Detect which cell encompasses the target text, then output its [X, Y] center coordinate. 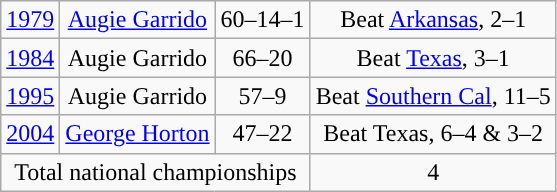
Total national championships [156, 172]
1984 [30, 58]
Beat Arkansas, 2–1 [433, 20]
4 [433, 172]
1995 [30, 96]
Beat Texas, 6–4 & 3–2 [433, 134]
1979 [30, 20]
Beat Southern Cal, 11–5 [433, 96]
George Horton [138, 134]
57–9 [262, 96]
Beat Texas, 3–1 [433, 58]
47–22 [262, 134]
2004 [30, 134]
66–20 [262, 58]
60–14–1 [262, 20]
